Pinpoint the cell where the given text exists, returning its (X, Y) midpoint coordinate. 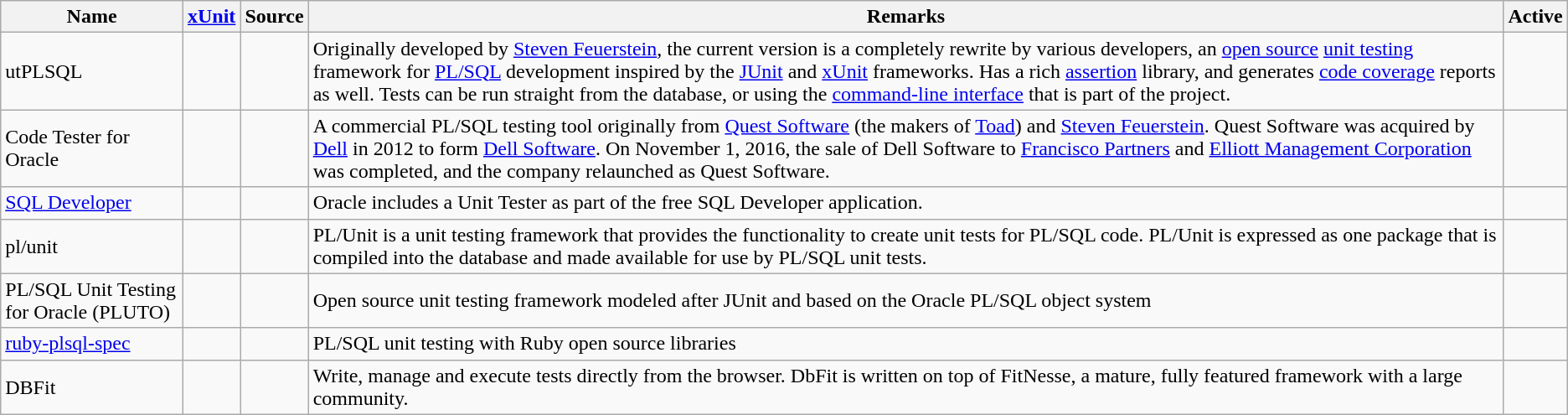
xUnit (211, 17)
DBFit (92, 387)
Oracle includes a Unit Tester as part of the free SQL Developer application. (906, 203)
SQL Developer (92, 203)
Active (1535, 17)
utPLSQL (92, 71)
Open source unit testing framework modeled after JUnit and based on the Oracle PL/SQL object system (906, 300)
ruby-plsql-spec (92, 344)
Remarks (906, 17)
Code Tester for Oracle (92, 148)
pl/unit (92, 246)
PL/SQL unit testing with Ruby open source libraries (906, 344)
PL/SQL Unit Testing for Oracle (PLUTO) (92, 300)
Source (275, 17)
Name (92, 17)
